Capture the cell that displays the provided text and extract its [x, y] central coordinate. 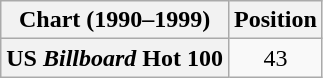
Position [276, 20]
43 [276, 58]
US Billboard Hot 100 [115, 58]
Chart (1990–1999) [115, 20]
